Detect which cell encompasses the target text, then output its [X, Y] center coordinate. 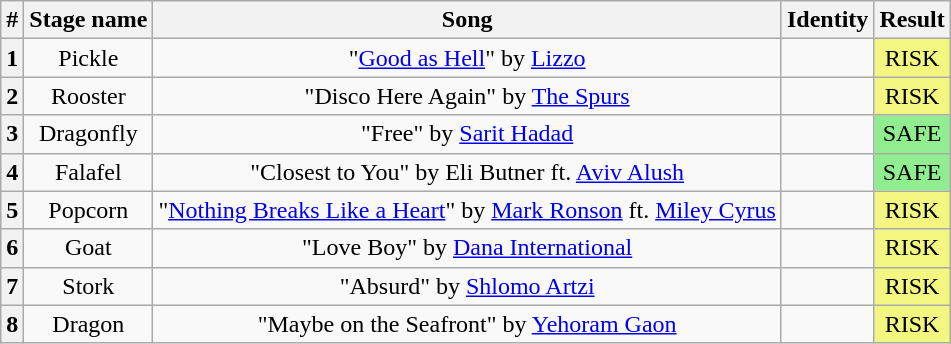
"Disco Here Again" by The Spurs [468, 96]
3 [12, 134]
Falafel [88, 172]
"Love Boy" by Dana International [468, 248]
Stork [88, 286]
Stage name [88, 20]
Rooster [88, 96]
Dragon [88, 324]
Song [468, 20]
# [12, 20]
Goat [88, 248]
6 [12, 248]
Dragonfly [88, 134]
Result [912, 20]
Pickle [88, 58]
"Free" by Sarit Hadad [468, 134]
7 [12, 286]
"Good as Hell" by Lizzo [468, 58]
"Nothing Breaks Like a Heart" by Mark Ronson ft. Miley Cyrus [468, 210]
1 [12, 58]
Identity [827, 20]
2 [12, 96]
4 [12, 172]
Popcorn [88, 210]
8 [12, 324]
"Closest to You" by Eli Butner ft. Aviv Alush [468, 172]
"Maybe on the Seafront" by Yehoram Gaon [468, 324]
5 [12, 210]
"Absurd" by Shlomo Artzi [468, 286]
